Return the [X, Y] coordinate for the center point of the cell that contains the specified text.  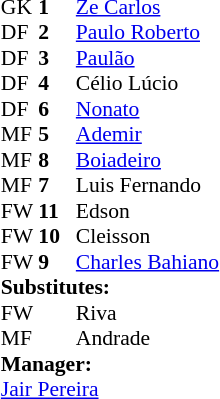
10 [57, 237]
Paulão [148, 58]
Riva [148, 313]
4 [57, 83]
Substitutes: [110, 287]
Manager: [110, 364]
9 [57, 262]
6 [57, 109]
11 [57, 211]
Andrade [148, 339]
Paulo Roberto [148, 33]
5 [57, 135]
Luis Fernando [148, 185]
2 [57, 33]
Ademir [148, 135]
7 [57, 185]
8 [57, 160]
Célio Lúcio [148, 83]
Edson [148, 211]
3 [57, 58]
Nonato [148, 109]
Boiadeiro [148, 160]
Cleisson [148, 237]
Charles Bahiano [148, 262]
